Return the (x, y) coordinate for the center point of the cell that contains the specified text.  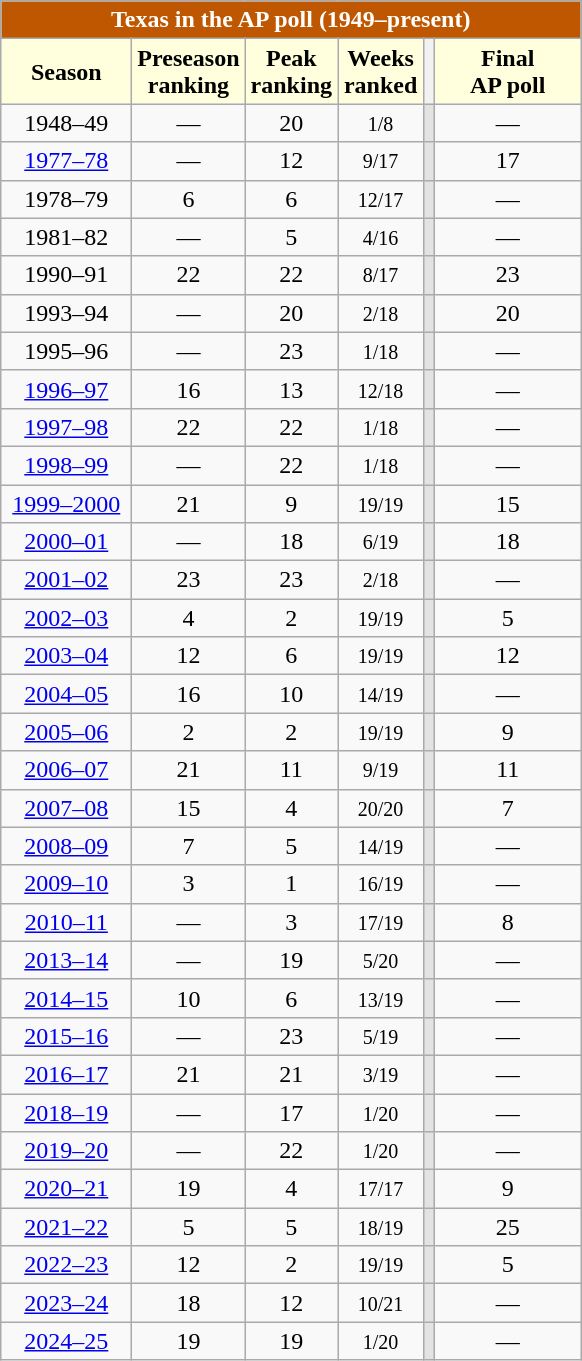
20/20 (381, 808)
13/19 (381, 998)
2005–06 (66, 732)
FinalAP poll (508, 72)
2010–11 (66, 922)
4/16 (381, 237)
1999–2000 (66, 503)
5/20 (381, 960)
2004–05 (66, 694)
1948–49 (66, 123)
18/19 (381, 1227)
17/17 (381, 1189)
2007–08 (66, 808)
2002–03 (66, 618)
2003–04 (66, 656)
3/19 (381, 1074)
Preseasonranking (188, 72)
13 (291, 389)
6/19 (381, 542)
1993–94 (66, 313)
25 (508, 1227)
2021–22 (66, 1227)
2016–17 (66, 1074)
9/19 (381, 770)
2015–16 (66, 1036)
1996–97 (66, 389)
9/17 (381, 161)
2008–09 (66, 846)
1998–99 (66, 465)
2014–15 (66, 998)
1990–91 (66, 275)
2018–19 (66, 1113)
1 (291, 884)
1995–96 (66, 351)
2006–07 (66, 770)
5/19 (381, 1036)
Peakranking (291, 72)
12/17 (381, 199)
1/8 (381, 123)
2022–23 (66, 1265)
Season (66, 72)
2001–02 (66, 580)
17/19 (381, 922)
2000–01 (66, 542)
8/17 (381, 275)
2023–24 (66, 1303)
2013–14 (66, 960)
Texas in the AP poll (1949–present) (291, 20)
1978–79 (66, 199)
2020–21 (66, 1189)
12/18 (381, 389)
1977–78 (66, 161)
1981–82 (66, 237)
16/19 (381, 884)
Weeksranked (381, 72)
2009–10 (66, 884)
10/21 (381, 1303)
1997–98 (66, 427)
2019–20 (66, 1151)
2024–25 (66, 1341)
8 (508, 922)
